Return the [X, Y] coordinate for the center point of the cell that contains the specified text.  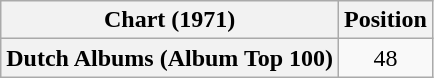
48 [386, 58]
Position [386, 20]
Dutch Albums (Album Top 100) [170, 58]
Chart (1971) [170, 20]
